Output the (x, y) coordinate of the center of the cell containing the given text.  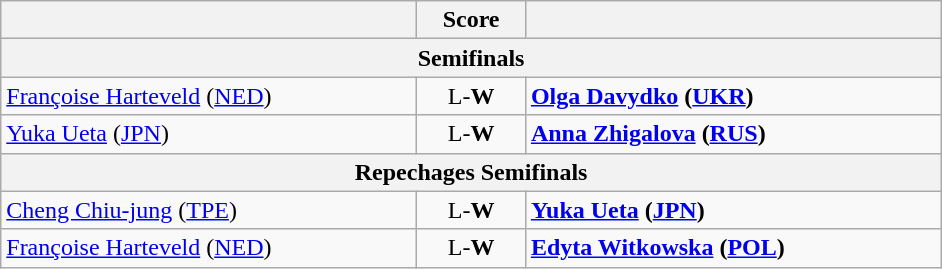
Edyta Witkowska (POL) (733, 248)
Anna Zhigalova (RUS) (733, 134)
Olga Davydko (UKR) (733, 96)
Semifinals (472, 58)
Cheng Chiu-jung (TPE) (209, 210)
Repechages Semifinals (472, 172)
Score (472, 20)
